Return (X, Y) of the center of cell containing provided text 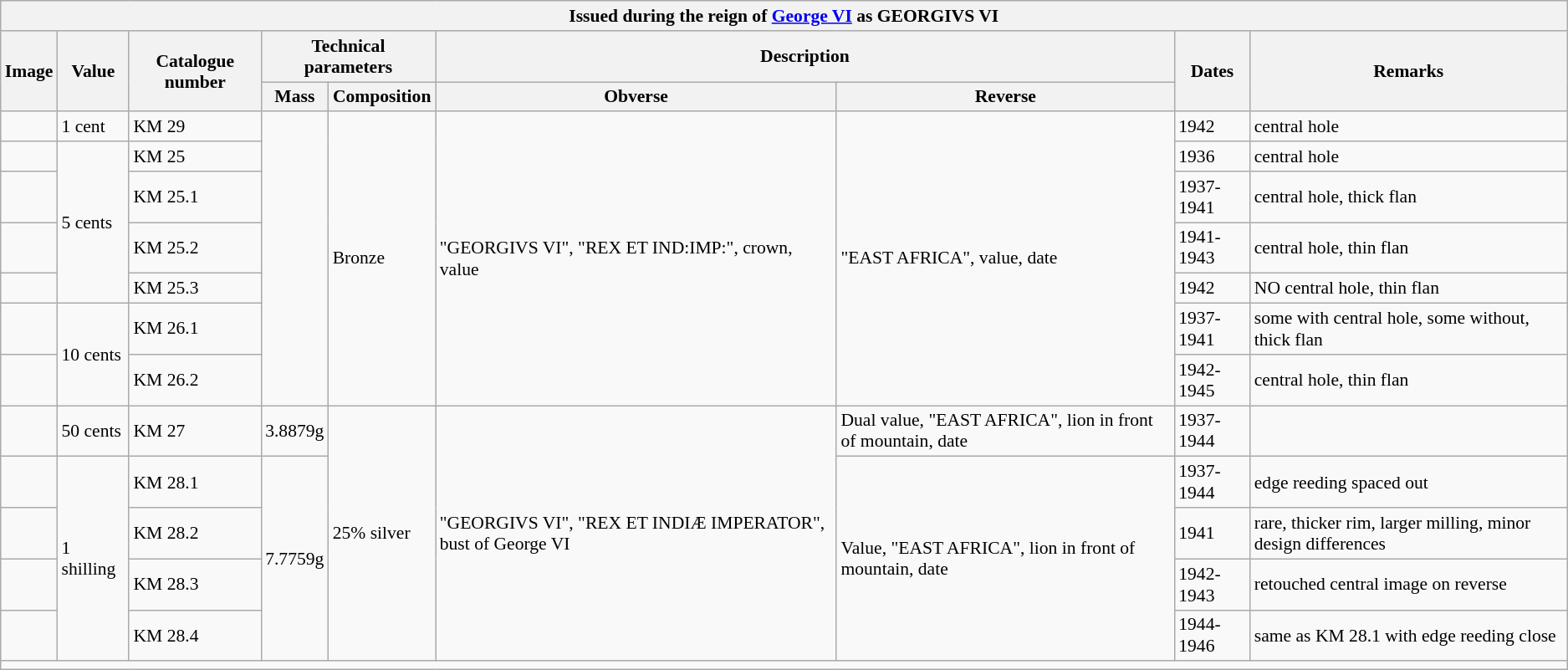
Remarks (1408, 72)
Image (29, 72)
KM 28.3 (195, 584)
KM 28.2 (195, 534)
5 cents (93, 222)
Composition (382, 97)
1 shilling (93, 559)
Bronze (382, 259)
KM 26.1 (195, 330)
central hole, thick flan (1408, 197)
Catalogue number (195, 72)
1942-1945 (1213, 380)
Issued during the reign of George VI as GEORGIVS VI (784, 16)
1942-1943 (1213, 584)
Obverse (636, 97)
KM 26.2 (195, 380)
same as KM 28.1 with edge reeding close (1408, 636)
rare, thicker rim, larger milling, minor design differences (1408, 534)
Dual value, "EAST AFRICA", lion in front of mountain, date (1005, 432)
"GEORGIVS VI", "REX ET IND:IMP:", crown, value (636, 259)
Dates (1213, 72)
retouched central image on reverse (1408, 584)
Technical parameters (348, 57)
Mass (294, 97)
edge reeding spaced out (1408, 482)
7.7759g (294, 559)
Value, "EAST AFRICA", lion in front of mountain, date (1005, 559)
"GEORGIVS VI", "REX ET INDIÆ IMPERATOR", bust of George VI (636, 534)
KM 25 (195, 156)
3.8879g (294, 432)
50 cents (93, 432)
Value (93, 72)
KM 25.1 (195, 197)
KM 25.3 (195, 289)
"EAST AFRICA", value, date (1005, 259)
NO central hole, thin flan (1408, 289)
10 cents (93, 355)
KM 25.2 (195, 248)
KM 29 (195, 127)
1 cent (93, 127)
KM 28.1 (195, 482)
KM 28.4 (195, 636)
Description (805, 57)
KM 27 (195, 432)
1941 (1213, 534)
Reverse (1005, 97)
1944-1946 (1213, 636)
25% silver (382, 534)
some with central hole, some without, thick flan (1408, 330)
1936 (1213, 156)
1941-1943 (1213, 248)
